Identify which cell holds the provided text, then report its [X, Y] central coordinate. 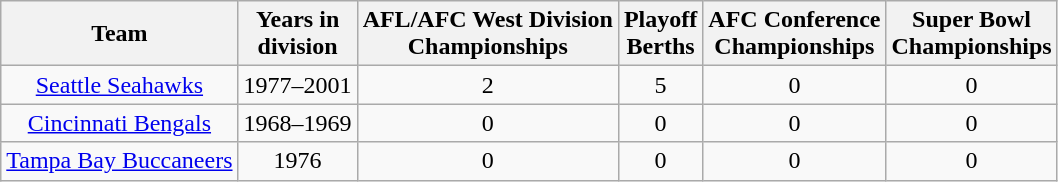
Super Bowl Championships [972, 34]
5 [660, 85]
1976 [298, 161]
Tampa Bay Buccaneers [120, 161]
1977–2001 [298, 85]
Team [120, 34]
Cincinnati Bengals [120, 123]
1968–1969 [298, 123]
AFC ConferenceChampionships [794, 34]
Seattle Seahawks [120, 85]
2 [488, 85]
PlayoffBerths [660, 34]
AFL/AFC West Division Championships [488, 34]
Years indivision [298, 34]
